Search for the cell housing the specified text and yield its [x, y] center coordinate. 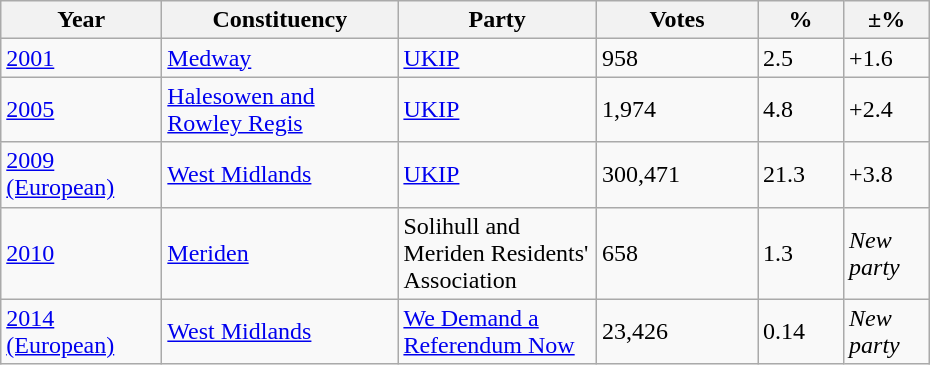
We Demand a Referendum Now [498, 332]
2010 [82, 253]
Solihull and Meriden Residents' Association [498, 253]
4.8 [801, 110]
Constituency [280, 20]
2001 [82, 58]
2014 (European) [82, 332]
% [801, 20]
23,426 [676, 332]
Year [82, 20]
21.3 [801, 174]
0.14 [801, 332]
658 [676, 253]
+3.8 [887, 174]
1,974 [676, 110]
2005 [82, 110]
1.3 [801, 253]
300,471 [676, 174]
±% [887, 20]
958 [676, 58]
2.5 [801, 58]
Medway [280, 58]
+2.4 [887, 110]
2009 (European) [82, 174]
Votes [676, 20]
+1.6 [887, 58]
Meriden [280, 253]
Halesowen and Rowley Regis [280, 110]
Party [498, 20]
